Find where the given text appears and provide that cell's center as [X, Y] coordinate. 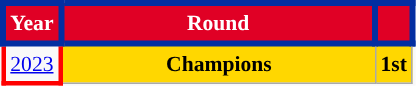
1st [394, 64]
Round [218, 23]
2023 [32, 64]
Champions [218, 64]
Year [32, 23]
